Return (x, y) of the center of cell containing provided text 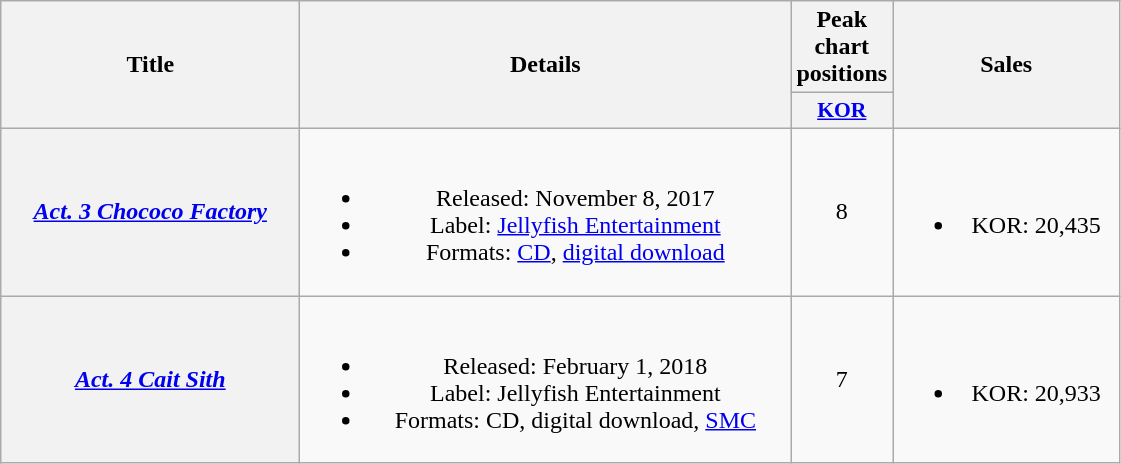
KOR (842, 111)
KOR: 20,933 (1006, 380)
Sales (1006, 65)
7 (842, 380)
Act. 3 Chococo Factory (150, 212)
Act. 4 Cait Sith (150, 380)
8 (842, 212)
Released: November 8, 2017 Label: Jellyfish EntertainmentFormats: CD, digital download (546, 212)
Released: February 1, 2018 Label: Jellyfish EntertainmentFormats: CD, digital download, SMC (546, 380)
KOR: 20,435 (1006, 212)
Peak chart positions (842, 47)
Title (150, 65)
Details (546, 65)
